Capture the cell that displays the provided text and extract its [x, y] central coordinate. 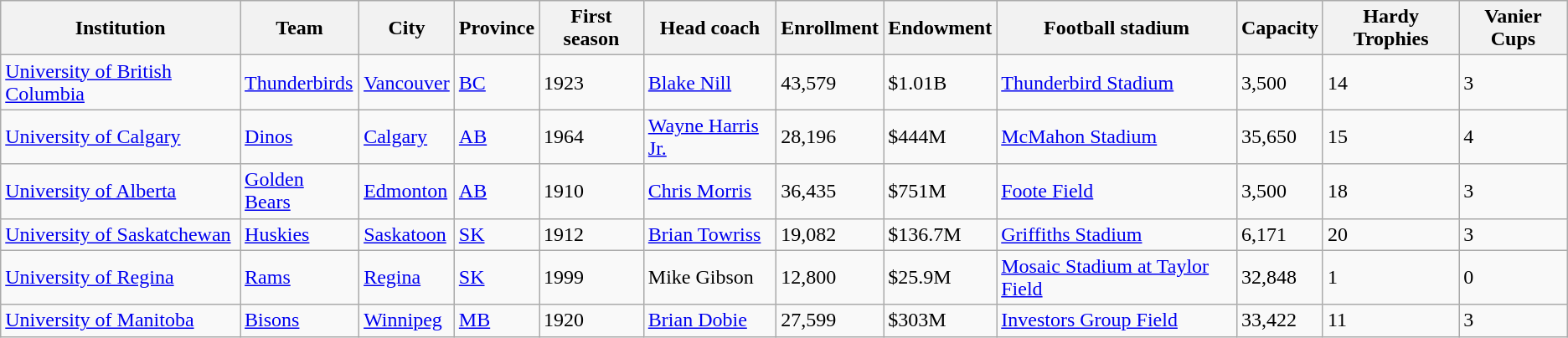
6,171 [1280, 234]
Saskatoon [407, 234]
University of Regina [121, 278]
University of Alberta [121, 191]
12,800 [830, 278]
MB [496, 320]
First season [591, 28]
City [407, 28]
4 [1514, 137]
Dinos [300, 137]
11 [1390, 320]
Blake Nill [709, 82]
0 [1514, 278]
Province [496, 28]
Regina [407, 278]
1920 [591, 320]
Football stadium [1117, 28]
33,422 [1280, 320]
$444M [940, 137]
Huskies [300, 234]
1910 [591, 191]
1 [1390, 278]
Mike Gibson [709, 278]
19,082 [830, 234]
BC [496, 82]
Capacity [1280, 28]
Thunderbirds [300, 82]
University of Saskatchewan [121, 234]
Chris Morris [709, 191]
University of British Columbia [121, 82]
32,848 [1280, 278]
$136.7M [940, 234]
$303M [940, 320]
35,650 [1280, 137]
$1.01B [940, 82]
Rams [300, 278]
Endowment [940, 28]
University of Manitoba [121, 320]
Foote Field [1117, 191]
27,599 [830, 320]
Thunderbird Stadium [1117, 82]
36,435 [830, 191]
28,196 [830, 137]
Mosaic Stadium at Taylor Field [1117, 278]
43,579 [830, 82]
20 [1390, 234]
Team [300, 28]
1912 [591, 234]
Vanier Cups [1514, 28]
Investors Group Field [1117, 320]
Brian Dobie [709, 320]
Head coach [709, 28]
Institution [121, 28]
Edmonton [407, 191]
Hardy Trophies [1390, 28]
Winnipeg [407, 320]
1964 [591, 137]
Bisons [300, 320]
$751M [940, 191]
$25.9M [940, 278]
Calgary [407, 137]
18 [1390, 191]
Wayne Harris Jr. [709, 137]
Golden Bears [300, 191]
Vancouver [407, 82]
Brian Towriss [709, 234]
Enrollment [830, 28]
Griffiths Stadium [1117, 234]
University of Calgary [121, 137]
1923 [591, 82]
15 [1390, 137]
14 [1390, 82]
1999 [591, 278]
McMahon Stadium [1117, 137]
